Capture the cell that displays the provided text and extract its (x, y) central coordinate. 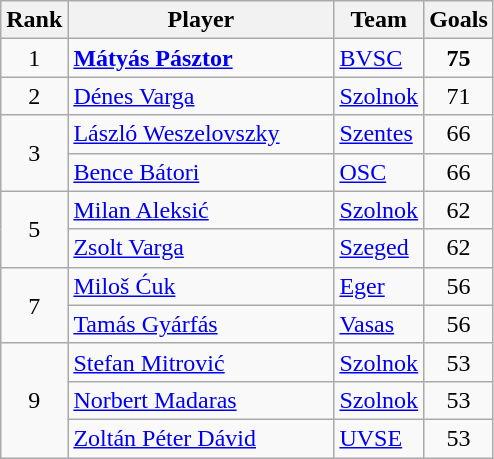
1 (34, 58)
5 (34, 229)
Dénes Varga (201, 96)
Szeged (379, 248)
71 (459, 96)
2 (34, 96)
Player (201, 20)
Vasas (379, 324)
László Weszelovszky (201, 134)
9 (34, 400)
Zsolt Varga (201, 248)
OSC (379, 172)
Goals (459, 20)
Norbert Madaras (201, 400)
UVSE (379, 438)
Rank (34, 20)
Stefan Mitrović (201, 362)
3 (34, 153)
Milan Aleksić (201, 210)
Zoltán Péter Dávid (201, 438)
Team (379, 20)
BVSC (379, 58)
75 (459, 58)
Bence Bátori (201, 172)
Mátyás Pásztor (201, 58)
Szentes (379, 134)
Miloš Ćuk (201, 286)
Eger (379, 286)
7 (34, 305)
Tamás Gyárfás (201, 324)
